Determine the [X, Y] coordinate at the center of the cell enclosing the given text.  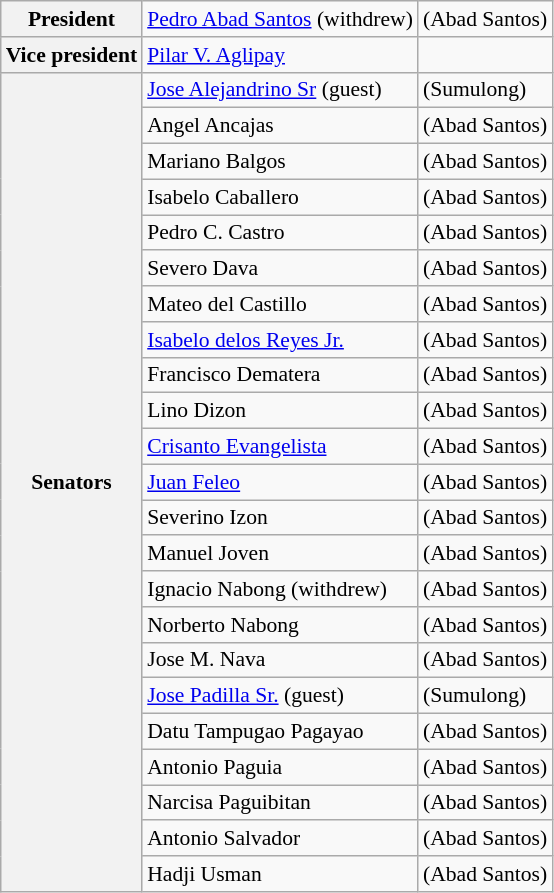
Narcisa Paguibitan [280, 803]
Jose Padilla Sr. (guest) [280, 696]
Jose Alejandrino Sr (guest) [280, 90]
Mateo del Castillo [280, 304]
Severino Izon [280, 518]
Antonio Salvador [280, 839]
Manuel Joven [280, 554]
Vice president [72, 55]
Pilar V. Aglipay [280, 55]
Severo Dava [280, 269]
Francisco Dematera [280, 375]
Angel Ancajas [280, 126]
Jose M. Nava [280, 660]
President [72, 19]
Crisanto Evangelista [280, 447]
Pedro C. Castro [280, 233]
Ignacio Nabong (withdrew) [280, 589]
Isabelo Caballero [280, 197]
Mariano Balgos [280, 162]
Juan Feleo [280, 482]
Isabelo delos Reyes Jr. [280, 340]
Pedro Abad Santos (withdrew) [280, 19]
Senators [72, 482]
Datu Tampugao Pagayao [280, 732]
Antonio Paguia [280, 767]
Hadji Usman [280, 874]
Norberto Nabong [280, 625]
Lino Dizon [280, 411]
